Determine the [x, y] coordinate at the center of the cell enclosing the given text.  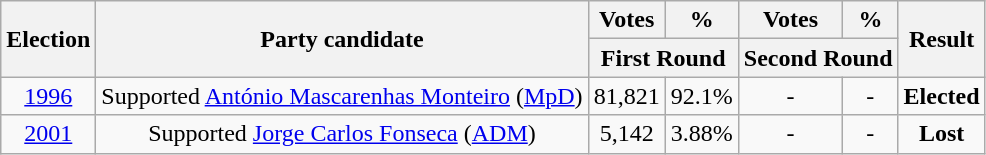
5,142 [626, 134]
Elected [942, 96]
Supported António Mascarenhas Monteiro (MpD) [342, 96]
1996 [48, 96]
Result [942, 39]
92.1% [702, 96]
3.88% [702, 134]
Supported Jorge Carlos Fonseca (ADM) [342, 134]
81,821 [626, 96]
First Round [663, 58]
2001 [48, 134]
Lost [942, 134]
Second Round [818, 58]
Election [48, 39]
Party candidate [342, 39]
